Identify which cell holds the provided text, then report its [X, Y] central coordinate. 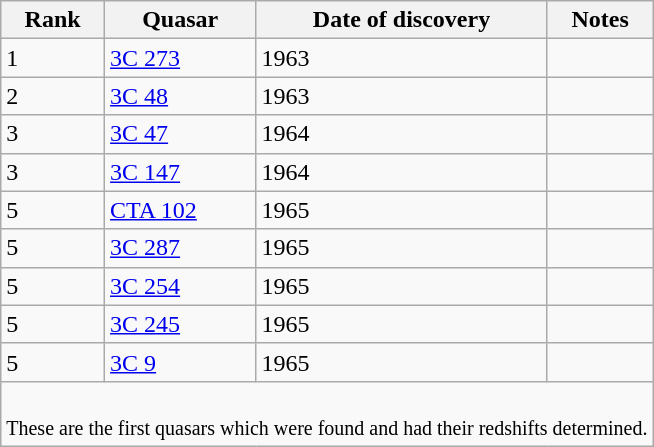
Notes [600, 20]
These are the first quasars which were found and had their redshifts determined. [327, 414]
Date of discovery [402, 20]
2 [53, 96]
3C 47 [180, 134]
3C 273 [180, 58]
3C 287 [180, 248]
Rank [53, 20]
3C 48 [180, 96]
3C 254 [180, 286]
Quasar [180, 20]
CTA 102 [180, 210]
1 [53, 58]
3C 245 [180, 324]
3C 147 [180, 172]
3C 9 [180, 362]
